Identify which cell holds the provided text, then report its (x, y) central coordinate. 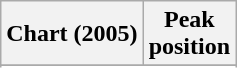
Chart (2005) (72, 34)
Peakposition (189, 34)
